Scan for the cell matching the given text and deliver its (x, y) coordinate at center. 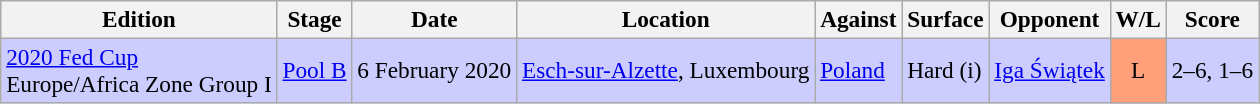
Stage (314, 19)
Hard (i) (946, 70)
6 February 2020 (434, 70)
W/L (1138, 19)
Esch-sur-Alzette, Luxembourg (666, 70)
L (1138, 70)
Poland (858, 70)
Date (434, 19)
Iga Świątek (1050, 70)
Opponent (1050, 19)
2020 Fed Cup Europe/Africa Zone Group I (139, 70)
Surface (946, 19)
Score (1212, 19)
Pool B (314, 70)
Location (666, 19)
Edition (139, 19)
2–6, 1–6 (1212, 70)
Against (858, 19)
